Locate the cell with the specified text and output its [X, Y] center coordinate. 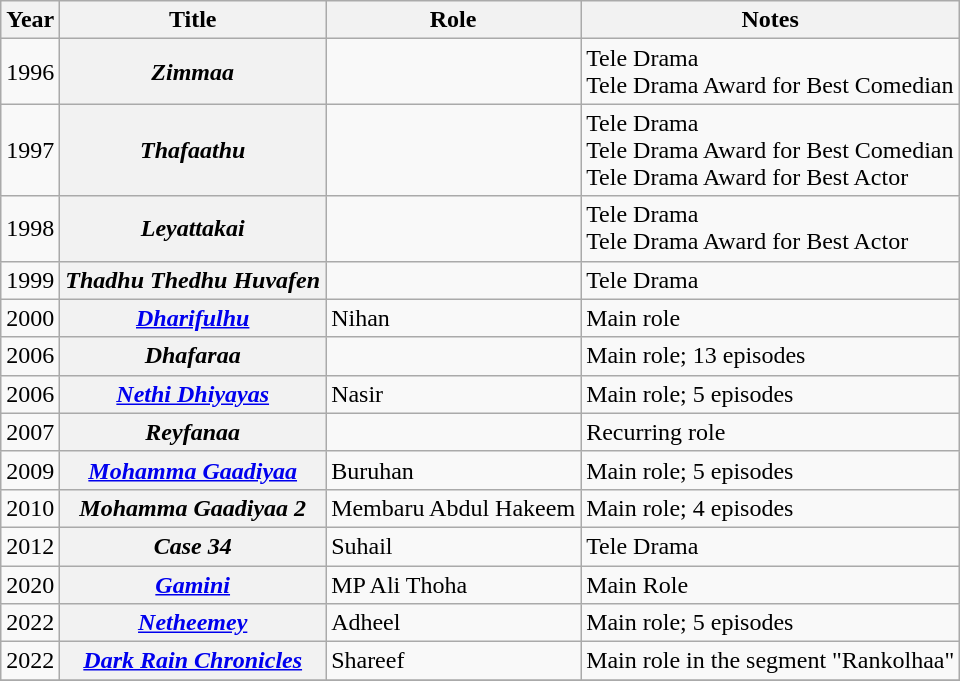
Nethi Dhiyayas [193, 394]
Case 34 [193, 546]
2020 [30, 585]
Mohamma Gaadiyaa 2 [193, 508]
Dark Rain Chronicles [193, 661]
MP Ali Thoha [454, 585]
Main Role [770, 585]
1998 [30, 228]
Notes [770, 20]
2000 [30, 318]
Tele DramaTele Drama Award for Best ComedianTele Drama Award for Best Actor [770, 150]
Tele DramaTele Drama Award for Best Actor [770, 228]
2009 [30, 470]
2007 [30, 432]
Buruhan [454, 470]
Main role; 13 episodes [770, 356]
Dhafaraa [193, 356]
Nasir [454, 394]
Gamini [193, 585]
Main role [770, 318]
1996 [30, 72]
Main role; 4 episodes [770, 508]
Reyfanaa [193, 432]
2010 [30, 508]
Year [30, 20]
Shareef [454, 661]
Dharifulhu [193, 318]
Membaru Abdul Hakeem [454, 508]
Nihan [454, 318]
2012 [30, 546]
Leyattakai [193, 228]
Title [193, 20]
Thadhu Thedhu Huvafen [193, 280]
Netheemey [193, 623]
1997 [30, 150]
Adheel [454, 623]
Tele DramaTele Drama Award for Best Comedian [770, 72]
Thafaathu [193, 150]
Zimmaa [193, 72]
Role [454, 20]
Mohamma Gaadiyaa [193, 470]
Recurring role [770, 432]
Suhail [454, 546]
1999 [30, 280]
Main role in the segment "Rankolhaa" [770, 661]
